Pinpoint the cell where the given text exists, returning its (X, Y) midpoint coordinate. 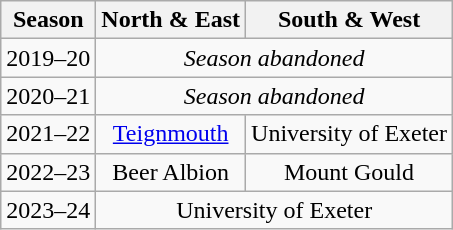
Teignmouth (171, 134)
South & West (350, 20)
North & East (171, 20)
2020–21 (48, 96)
2023–24 (48, 210)
2019–20 (48, 58)
Mount Gould (350, 172)
Season (48, 20)
2022–23 (48, 172)
Beer Albion (171, 172)
2021–22 (48, 134)
